Pinpoint the cell where the given text exists, returning its [X, Y] midpoint coordinate. 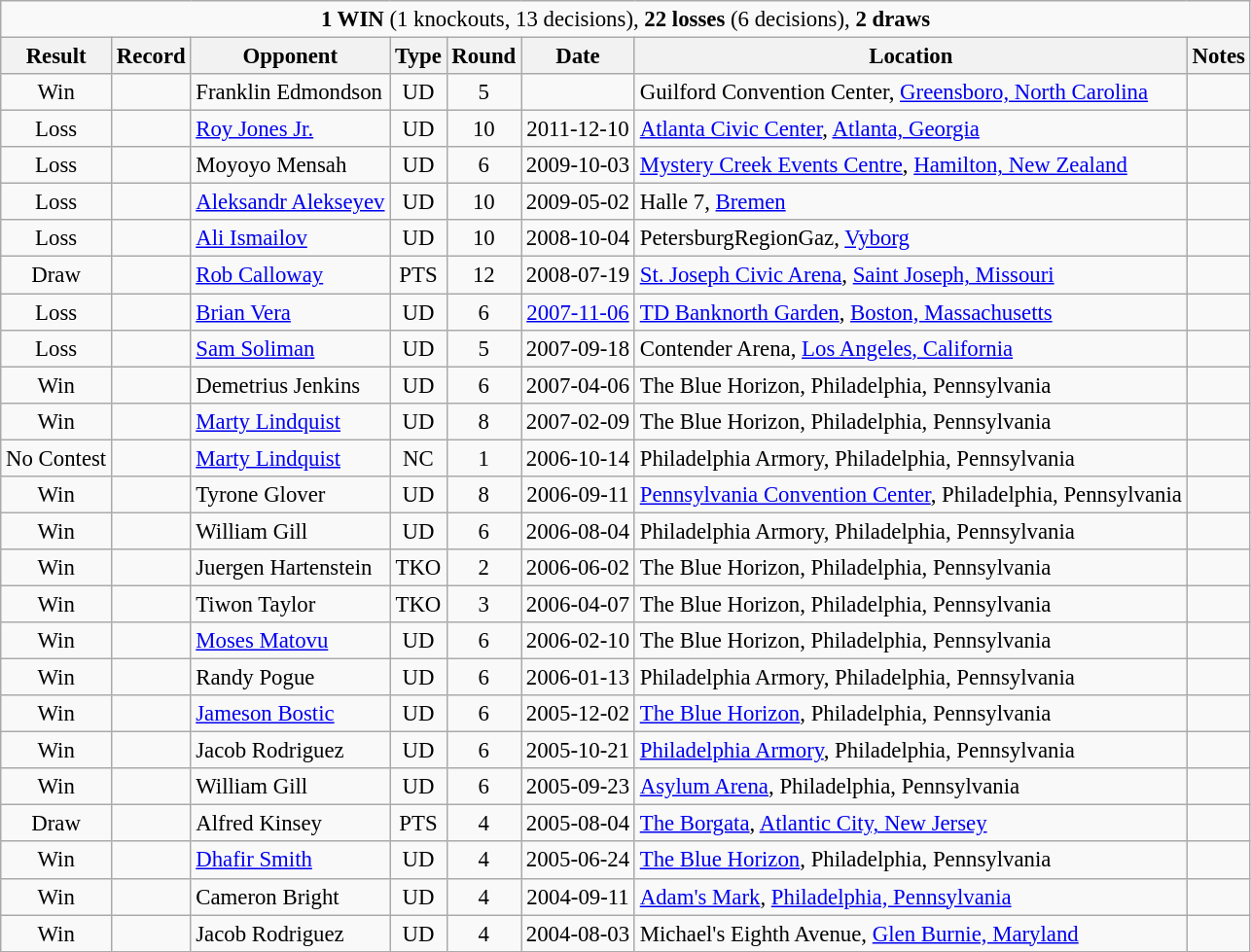
2 [483, 568]
12 [483, 275]
2007-02-09 [578, 421]
2004-08-03 [578, 934]
Contender Arena, Los Angeles, California [911, 348]
Opponent [290, 56]
Tiwon Taylor [290, 604]
2006-01-13 [578, 678]
2005-06-24 [578, 861]
2011-12-10 [578, 129]
No Contest [56, 458]
Brian Vera [290, 312]
2006-09-11 [578, 495]
2005-09-23 [578, 787]
1 WIN (1 knockouts, 13 decisions), 22 losses (6 decisions), 2 draws [625, 19]
Cameron Bright [290, 897]
Tyrone Glover [290, 495]
Result [56, 56]
2005-08-04 [578, 824]
2008-10-04 [578, 238]
TD Banknorth Garden, Boston, Massachusetts [911, 312]
Halle 7, Bremen [911, 202]
3 [483, 604]
Aleksandr Alekseyev [290, 202]
PetersburgRegionGaz, Vyborg [911, 238]
Asylum Arena, Philadelphia, Pennsylvania [911, 787]
Guilford Convention Center, Greensboro, North Carolina [911, 92]
2006-08-04 [578, 531]
2006-02-10 [578, 641]
Notes [1218, 56]
St. Joseph Civic Arena, Saint Joseph, Missouri [911, 275]
2006-04-07 [578, 604]
NC [418, 458]
Moses Matovu [290, 641]
Ali Ismailov [290, 238]
2006-10-14 [578, 458]
Mystery Creek Events Centre, Hamilton, New Zealand [911, 165]
Location [911, 56]
2007-11-06 [578, 312]
Adam's Mark, Philadelphia, Pennsylvania [911, 897]
2004-09-11 [578, 897]
Jameson Bostic [290, 714]
2009-05-02 [578, 202]
Rob Calloway [290, 275]
Sam Soliman [290, 348]
Randy Pogue [290, 678]
1 [483, 458]
2005-12-02 [578, 714]
2005-10-21 [578, 751]
Franklin Edmondson [290, 92]
Round [483, 56]
2009-10-03 [578, 165]
Juergen Hartenstein [290, 568]
Demetrius Jenkins [290, 385]
2007-04-06 [578, 385]
Record [152, 56]
2008-07-19 [578, 275]
Roy Jones Jr. [290, 129]
Date [578, 56]
Moyoyo Mensah [290, 165]
2006-06-02 [578, 568]
The Borgata, Atlantic City, New Jersey [911, 824]
Pennsylvania Convention Center, Philadelphia, Pennsylvania [911, 495]
Dhafir Smith [290, 861]
Atlanta Civic Center, Atlanta, Georgia [911, 129]
Michael's Eighth Avenue, Glen Burnie, Maryland [911, 934]
Type [418, 56]
2007-09-18 [578, 348]
Alfred Kinsey [290, 824]
